From the cell containing the given text, extract its center point as (X, Y) coordinate. 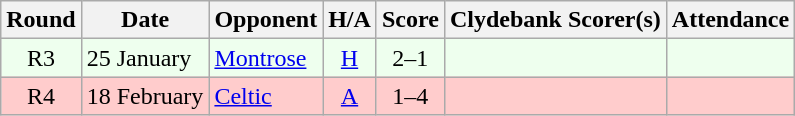
Date (145, 20)
Attendance (730, 20)
A (350, 96)
Score (410, 20)
H/A (350, 20)
Celtic (266, 96)
R3 (41, 58)
H (350, 58)
Opponent (266, 20)
Round (41, 20)
25 January (145, 58)
Montrose (266, 58)
1–4 (410, 96)
2–1 (410, 58)
R4 (41, 96)
18 February (145, 96)
Clydebank Scorer(s) (555, 20)
